Search for the cell housing the specified text and yield its [x, y] center coordinate. 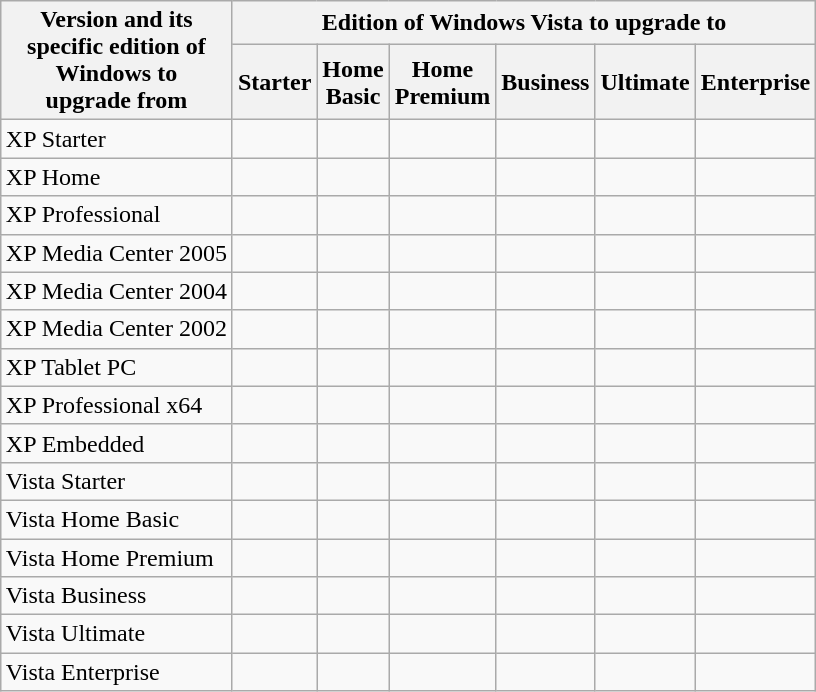
XP Professional [116, 215]
Vista Ultimate [116, 634]
XP Tablet PC [116, 367]
XP Media Center 2005 [116, 253]
Starter [274, 82]
Vista Home Premium [116, 557]
XP Professional x64 [116, 405]
XP Media Center 2004 [116, 291]
XP Home [116, 177]
Enterprise [755, 82]
Vista Starter [116, 481]
XP Embedded [116, 443]
Vista Business [116, 596]
Business [546, 82]
Edition of Windows Vista to upgrade to [524, 23]
HomePremium [442, 82]
HomeBasic [353, 82]
Ultimate [645, 82]
XP Media Center 2002 [116, 329]
Vista Home Basic [116, 519]
Vista Enterprise [116, 672]
Version and itsspecific edition ofWindows toupgrade from [116, 60]
XP Starter [116, 139]
